Find where the given text appears and provide that cell's center as (X, Y) coordinate. 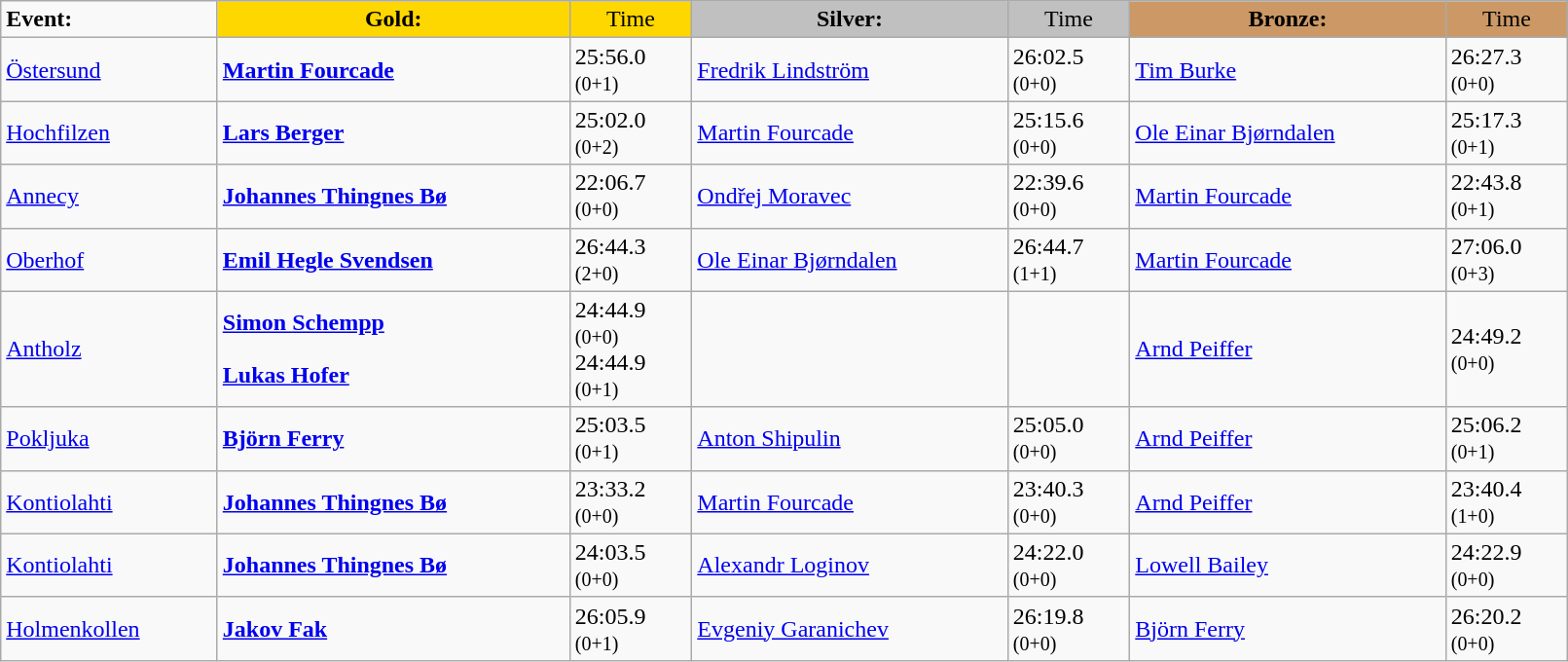
26:27.3(0+0) (1507, 70)
24:44.9(0+0) 24:44.9(0+1) (631, 349)
22:43.8(0+1) (1507, 197)
25:05.0(0+0) (1069, 438)
Oberhof (109, 259)
22:06.7(0+0) (631, 197)
22:39.6(0+0) (1069, 197)
Jakov Fak (393, 629)
26:05.9(0+1) (631, 629)
25:02.0(0+2) (631, 132)
24:22.9(0+0) (1507, 565)
Lars Berger (393, 132)
Antholz (109, 349)
Pokljuka (109, 438)
25:06.2(0+1) (1507, 438)
26:20.2(0+0) (1507, 629)
24:22.0(0+0) (1069, 565)
26:19.8(0+0) (1069, 629)
Alexandr Loginov (850, 565)
Tim Burke (1288, 70)
Emil Hegle Svendsen (393, 259)
Gold: (393, 19)
23:40.3(0+0) (1069, 502)
Fredrik Lindström (850, 70)
Ondřej Moravec (850, 197)
24:49.2(0+0) (1507, 349)
25:56.0(0+1) (631, 70)
Annecy (109, 197)
26:44.3(2+0) (631, 259)
Hochfilzen (109, 132)
Bronze: (1288, 19)
27:06.0(0+3) (1507, 259)
26:02.5(0+0) (1069, 70)
Event: (109, 19)
Simon SchemppLukas Hofer (393, 349)
24:03.5(0+0) (631, 565)
25:15.6(0+0) (1069, 132)
25:03.5(0+1) (631, 438)
Evgeniy Garanichev (850, 629)
26:44.7(1+1) (1069, 259)
Östersund (109, 70)
23:33.2(0+0) (631, 502)
23:40.4(1+0) (1507, 502)
Holmenkollen (109, 629)
Silver: (850, 19)
Anton Shipulin (850, 438)
Lowell Bailey (1288, 565)
25:17.3(0+1) (1507, 132)
